From the cell containing the given text, extract its center point as (x, y) coordinate. 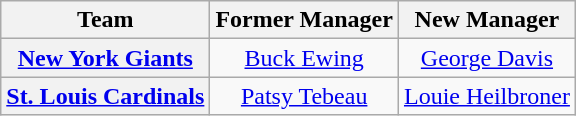
St. Louis Cardinals (106, 96)
Louie Heilbroner (486, 96)
George Davis (486, 58)
Team (106, 20)
Patsy Tebeau (304, 96)
Buck Ewing (304, 58)
New Manager (486, 20)
Former Manager (304, 20)
New York Giants (106, 58)
